Search for the cell housing the specified text and yield its [x, y] center coordinate. 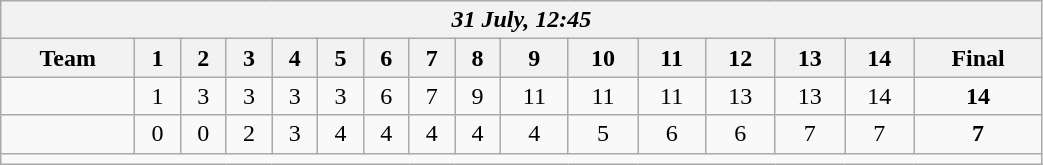
10 [603, 58]
Final [978, 58]
8 [478, 58]
31 July, 12:45 [522, 20]
12 [741, 58]
Team [68, 58]
